Search for the cell housing the specified text and yield its [X, Y] center coordinate. 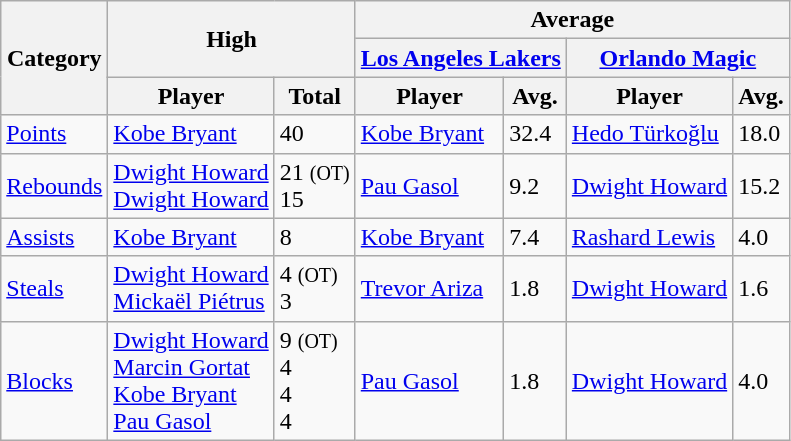
Orlando Magic [678, 58]
Assists [54, 237]
Dwight Howard Mickaël Piétrus [191, 288]
Category [54, 58]
Steals [54, 288]
8 [314, 237]
7.4 [536, 237]
High [232, 39]
Total [314, 96]
Rebounds [54, 186]
Average [572, 20]
Points [54, 134]
Dwight Howard Dwight Howard [191, 186]
Los Angeles Lakers [460, 58]
Dwight Howard Marcin Gortat Kobe Bryant Pau Gasol [191, 380]
9.2 [536, 186]
Blocks [54, 380]
Rashard Lewis [649, 237]
18.0 [762, 134]
1.6 [762, 288]
Trevor Ariza [429, 288]
40 [314, 134]
Hedo Türkoğlu [649, 134]
32.4 [536, 134]
15.2 [762, 186]
4 (OT)3 [314, 288]
9 (OT)444 [314, 380]
21 (OT)15 [314, 186]
